Identify which cell holds the provided text, then report its [x, y] central coordinate. 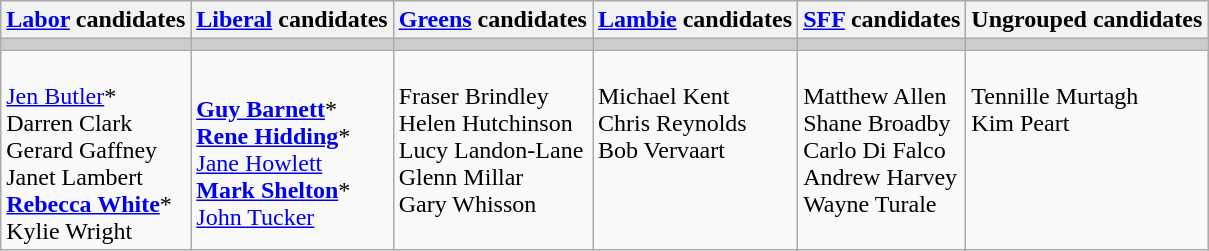
Labor candidates [96, 20]
Fraser Brindley Helen Hutchinson Lucy Landon-Lane Glenn Millar Gary Whisson [492, 150]
Jen Butler* Darren Clark Gerard Gaffney Janet Lambert Rebecca White* Kylie Wright [96, 150]
SFF candidates [882, 20]
Lambie candidates [694, 20]
Guy Barnett* Rene Hidding* Jane Howlett Mark Shelton* John Tucker [292, 150]
Liberal candidates [292, 20]
Tennille Murtagh Kim Peart [1087, 150]
Matthew Allen Shane Broadby Carlo Di Falco Andrew Harvey Wayne Turale [882, 150]
Michael Kent Chris Reynolds Bob Vervaart [694, 150]
Greens candidates [492, 20]
Ungrouped candidates [1087, 20]
